Detect which cell encompasses the target text, then output its [X, Y] center coordinate. 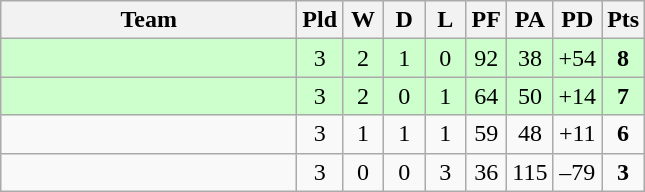
+11 [578, 134]
115 [530, 172]
PD [578, 20]
+14 [578, 96]
Pld [320, 20]
+54 [578, 58]
6 [624, 134]
36 [486, 172]
L [446, 20]
7 [624, 96]
8 [624, 58]
–79 [578, 172]
D [404, 20]
PF [486, 20]
64 [486, 96]
W [364, 20]
PA [530, 20]
48 [530, 134]
92 [486, 58]
Pts [624, 20]
59 [486, 134]
Team [149, 20]
38 [530, 58]
50 [530, 96]
